Scan for the cell matching the given text and deliver its (X, Y) coordinate at center. 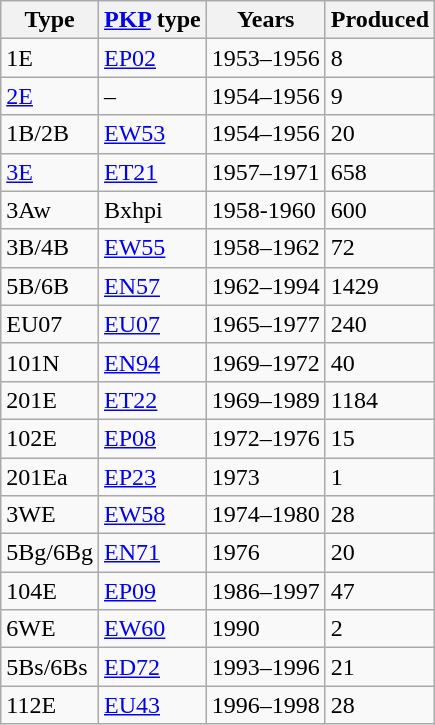
EU43 (153, 705)
1969–1989 (266, 400)
101N (50, 362)
EW53 (153, 134)
Type (50, 20)
1B/2B (50, 134)
1953–1956 (266, 58)
– (153, 96)
5B/6B (50, 286)
EW60 (153, 629)
2E (50, 96)
1965–1977 (266, 324)
1990 (266, 629)
EN57 (153, 286)
1974–1980 (266, 515)
EN94 (153, 362)
1969–1972 (266, 362)
1972–1976 (266, 438)
1973 (266, 477)
5Bg/6Bg (50, 553)
201E (50, 400)
Bxhpi (153, 210)
Years (266, 20)
600 (380, 210)
104E (50, 591)
EN71 (153, 553)
1 (380, 477)
40 (380, 362)
Produced (380, 20)
EW58 (153, 515)
240 (380, 324)
1E (50, 58)
1184 (380, 400)
112E (50, 705)
EP09 (153, 591)
658 (380, 172)
EP02 (153, 58)
3B/4B (50, 248)
8 (380, 58)
1429 (380, 286)
3WE (50, 515)
1976 (266, 553)
3E (50, 172)
ED72 (153, 667)
1962–1994 (266, 286)
PKP type (153, 20)
1993–1996 (266, 667)
ET21 (153, 172)
EW55 (153, 248)
21 (380, 667)
1957–1971 (266, 172)
201Ea (50, 477)
1996–1998 (266, 705)
ET22 (153, 400)
3Aw (50, 210)
5Bs/6Bs (50, 667)
1958–1962 (266, 248)
102E (50, 438)
1958-1960 (266, 210)
9 (380, 96)
15 (380, 438)
EP23 (153, 477)
47 (380, 591)
72 (380, 248)
6WE (50, 629)
1986–1997 (266, 591)
2 (380, 629)
EP08 (153, 438)
